Find where the given text appears and provide that cell's center as [x, y] coordinate. 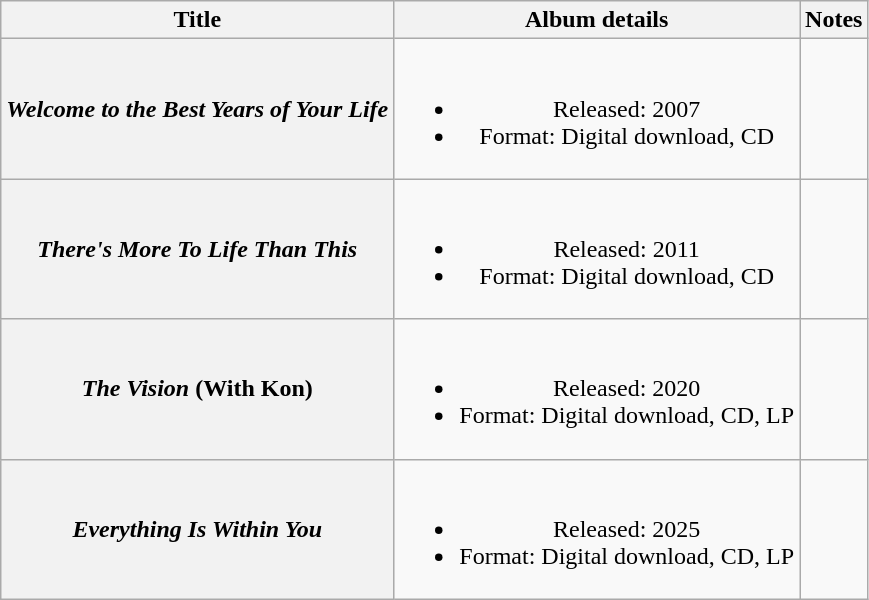
Album details [597, 20]
Released: 2020Format: Digital download, CD, LP [597, 389]
Welcome to the Best Years of Your Life [198, 109]
There's More To Life Than This [198, 249]
Released: 2007Format: Digital download, CD [597, 109]
Released: 2011Format: Digital download, CD [597, 249]
Title [198, 20]
Released: 2025Format: Digital download, CD, LP [597, 529]
Notes [834, 20]
Everything Is Within You [198, 529]
The Vision (With Kon) [198, 389]
